Capture the cell that displays the provided text and extract its [X, Y] central coordinate. 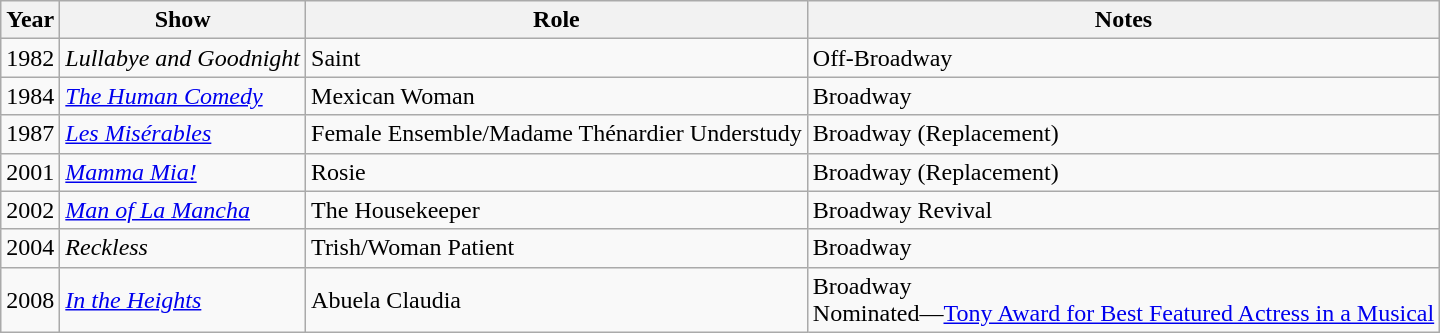
Role [557, 20]
2001 [30, 172]
2004 [30, 248]
Mamma Mia! [183, 172]
Off-Broadway [1123, 58]
Mexican Woman [557, 96]
Man of La Mancha [183, 210]
Notes [1123, 20]
Trish/Woman Patient [557, 248]
Saint [557, 58]
Female Ensemble/Madame Thénardier Understudy [557, 134]
The Human Comedy [183, 96]
Broadway Revival [1123, 210]
Abuela Claudia [557, 300]
Rosie [557, 172]
2002 [30, 210]
BroadwayNominated—Tony Award for Best Featured Actress in a Musical [1123, 300]
1982 [30, 58]
2008 [30, 300]
Reckless [183, 248]
Les Misérables [183, 134]
1984 [30, 96]
1987 [30, 134]
Lullabye and Goodnight [183, 58]
In the Heights [183, 300]
Show [183, 20]
The Housekeeper [557, 210]
Year [30, 20]
